Locate the cell with the specified text and output its [x, y] center coordinate. 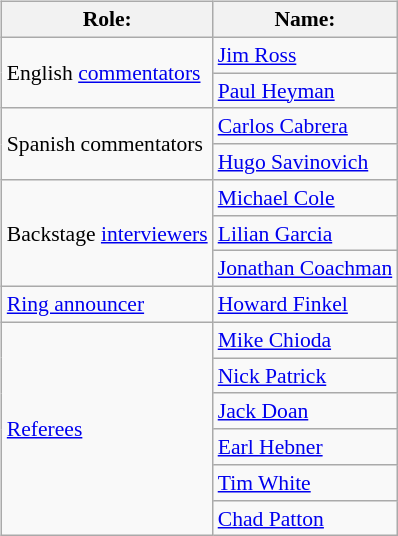
Referees [108, 429]
Mike Chioda [306, 340]
Spanish commentators [108, 144]
Michael Cole [306, 198]
Lilian Garcia [306, 233]
Chad Patton [306, 518]
Hugo Savinovich [306, 162]
Howard Finkel [306, 305]
Ring announcer [108, 305]
Paul Heyman [306, 91]
Role: [108, 20]
Backstage interviewers [108, 234]
Nick Patrick [306, 376]
Carlos Cabrera [306, 126]
Jonathan Coachman [306, 269]
Jack Doan [306, 411]
Earl Hebner [306, 447]
Jim Ross [306, 55]
Name: [306, 20]
English commentators [108, 72]
Tim White [306, 483]
